For the text-containing cell, return its midpoint in (X, Y) coordinate format. 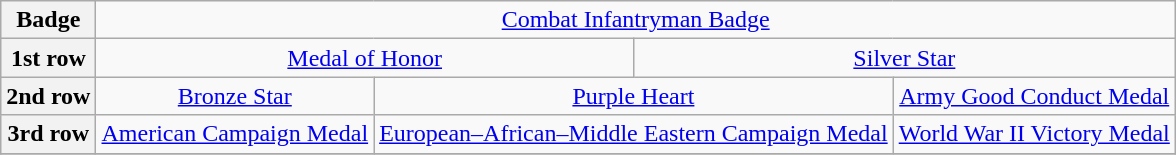
Medal of Honor (364, 58)
Silver Star (904, 58)
Army Good Conduct Medal (1034, 96)
World War II Victory Medal (1034, 134)
American Campaign Medal (235, 134)
1st row (48, 58)
European–African–Middle Eastern Campaign Medal (634, 134)
Combat Infantryman Badge (636, 20)
2nd row (48, 96)
Bronze Star (235, 96)
Purple Heart (634, 96)
Badge (48, 20)
3rd row (48, 134)
